Find where the given text appears and provide that cell's center as (X, Y) coordinate. 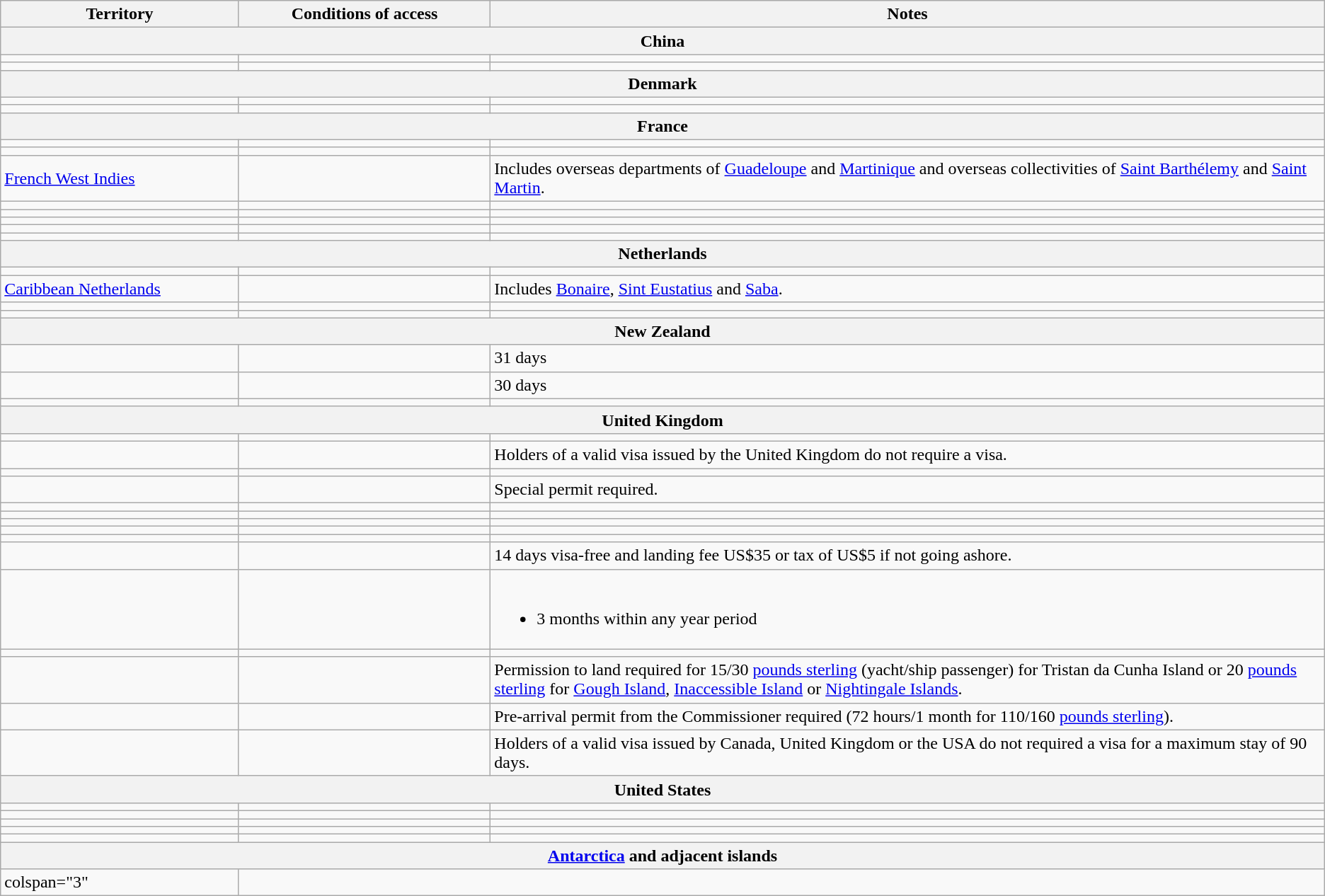
30 days (907, 385)
United States (662, 789)
France (662, 126)
Includes overseas departments of Guadeloupe and Martinique and overseas collectivities of Saint Barthélemy and Saint Martin. (907, 178)
14 days visa-free and landing fee US$35 or tax of US$5 if not going ashore. (907, 556)
New Zealand (662, 331)
Antarctica and adjacent islands (662, 856)
3 months within any year period (907, 609)
Notes (907, 14)
Pre-arrival permit from the Commissioner required (72 hours/1 month for 110/160 pounds sterling). (907, 716)
United Kingdom (662, 420)
Holders of a valid visa issued by the United Kingdom do not require a visa. (907, 454)
Caribbean Netherlands (120, 289)
31 days (907, 358)
Denmark (662, 84)
Special permit required. (907, 490)
French West Indies (120, 178)
Territory (120, 14)
Includes Bonaire, Sint Eustatius and Saba. (907, 289)
Conditions of access (364, 14)
Netherlands (662, 254)
China (662, 41)
colspan="3" (120, 883)
Holders of a valid visa issued by Canada, United Kingdom or the USA do not required a visa for a maximum stay of 90 days. (907, 753)
